Scan for the cell matching the given text and deliver its [x, y] coordinate at center. 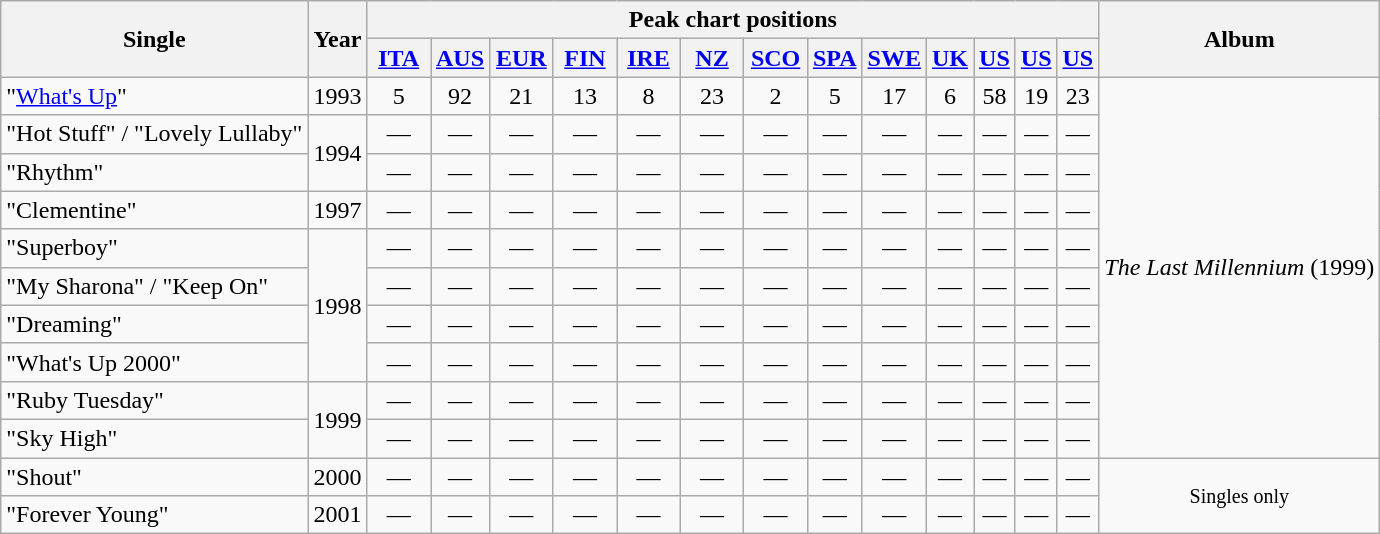
The Last Millennium (1999) [1240, 268]
"Forever Young" [154, 515]
1999 [338, 419]
Year [338, 39]
1994 [338, 153]
"Superboy" [154, 248]
13 [585, 96]
1998 [338, 305]
"Rhythm" [154, 172]
58 [995, 96]
UK [950, 58]
EUR [522, 58]
Singles only [1240, 496]
"Sky High" [154, 438]
ITA [399, 58]
17 [894, 96]
"Clementine" [154, 210]
"What's Up 2000" [154, 362]
FIN [585, 58]
"What's Up" [154, 96]
"Ruby Tuesday" [154, 400]
92 [460, 96]
"My Sharona" / "Keep On" [154, 286]
6 [950, 96]
SCO [776, 58]
Single [154, 39]
8 [649, 96]
Peak chart positions [733, 20]
SPA [834, 58]
NZ [712, 58]
Album [1240, 39]
IRE [649, 58]
AUS [460, 58]
2000 [338, 477]
"Hot Stuff" / "Lovely Lullaby" [154, 134]
21 [522, 96]
1997 [338, 210]
SWE [894, 58]
2001 [338, 515]
1993 [338, 96]
2 [776, 96]
"Shout" [154, 477]
"Dreaming" [154, 324]
19 [1036, 96]
